Pinpoint the cell where the given text exists, returning its [X, Y] midpoint coordinate. 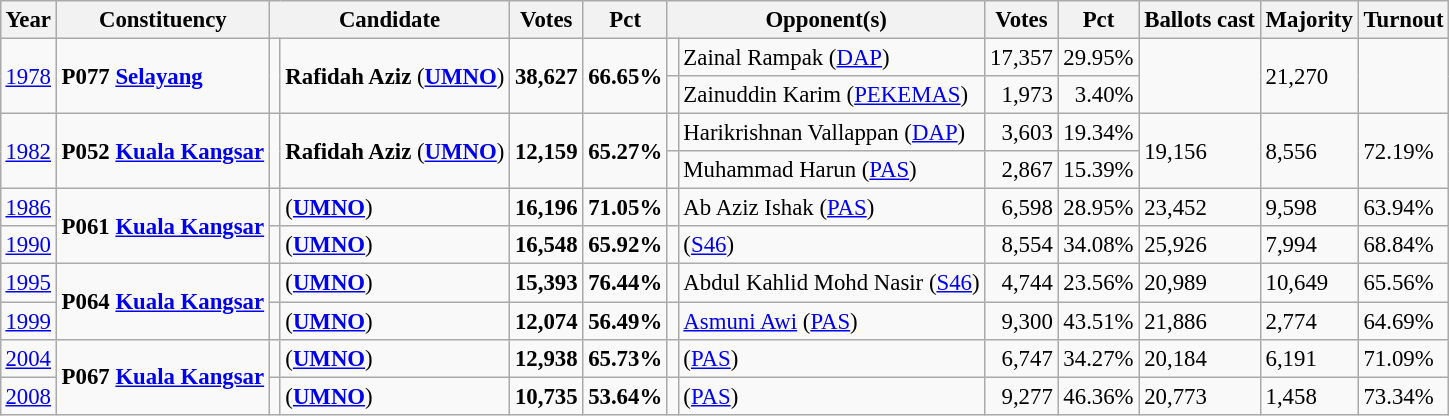
2,774 [1309, 321]
64.69% [1404, 321]
23,452 [1200, 208]
Muhammad Harun (PAS) [832, 170]
63.94% [1404, 208]
34.27% [1098, 358]
21,270 [1309, 76]
P077 Selayang [162, 76]
Constituency [162, 20]
9,300 [1022, 321]
P067 Kuala Kangsar [162, 376]
3.40% [1098, 95]
6,598 [1022, 208]
9,598 [1309, 208]
Opponent(s) [826, 20]
71.09% [1404, 358]
65.92% [626, 245]
56.49% [626, 321]
71.05% [626, 208]
8,554 [1022, 245]
10,735 [546, 396]
6,191 [1309, 358]
4,744 [1022, 283]
Turnout [1404, 20]
19.34% [1098, 133]
23.56% [1098, 283]
2004 [28, 358]
66.65% [626, 76]
28.95% [1098, 208]
38,627 [546, 76]
1,458 [1309, 396]
65.27% [626, 152]
12,159 [546, 152]
15.39% [1098, 170]
72.19% [1404, 152]
10,649 [1309, 283]
2,867 [1022, 170]
20,989 [1200, 283]
12,938 [546, 358]
65.56% [1404, 283]
15,393 [546, 283]
(S46) [832, 245]
Harikrishnan Vallappan (DAP) [832, 133]
46.36% [1098, 396]
1982 [28, 152]
2008 [28, 396]
Majority [1309, 20]
16,548 [546, 245]
7,994 [1309, 245]
Zainuddin Karim (PEKEMAS) [832, 95]
65.73% [626, 358]
29.95% [1098, 57]
9,277 [1022, 396]
1986 [28, 208]
1995 [28, 283]
Year [28, 20]
12,074 [546, 321]
Asmuni Awi (PAS) [832, 321]
Zainal Rampak (DAP) [832, 57]
53.64% [626, 396]
Ab Aziz Ishak (PAS) [832, 208]
25,926 [1200, 245]
8,556 [1309, 152]
34.08% [1098, 245]
76.44% [626, 283]
Abdul Kahlid Mohd Nasir (S46) [832, 283]
16,196 [546, 208]
17,357 [1022, 57]
21,886 [1200, 321]
43.51% [1098, 321]
20,773 [1200, 396]
73.34% [1404, 396]
1999 [28, 321]
P052 Kuala Kangsar [162, 152]
Ballots cast [1200, 20]
1978 [28, 76]
19,156 [1200, 152]
20,184 [1200, 358]
P061 Kuala Kangsar [162, 226]
3,603 [1022, 133]
1990 [28, 245]
1,973 [1022, 95]
Candidate [389, 20]
P064 Kuala Kangsar [162, 302]
6,747 [1022, 358]
68.84% [1404, 245]
